Identify which cell holds the provided text, then report its (X, Y) central coordinate. 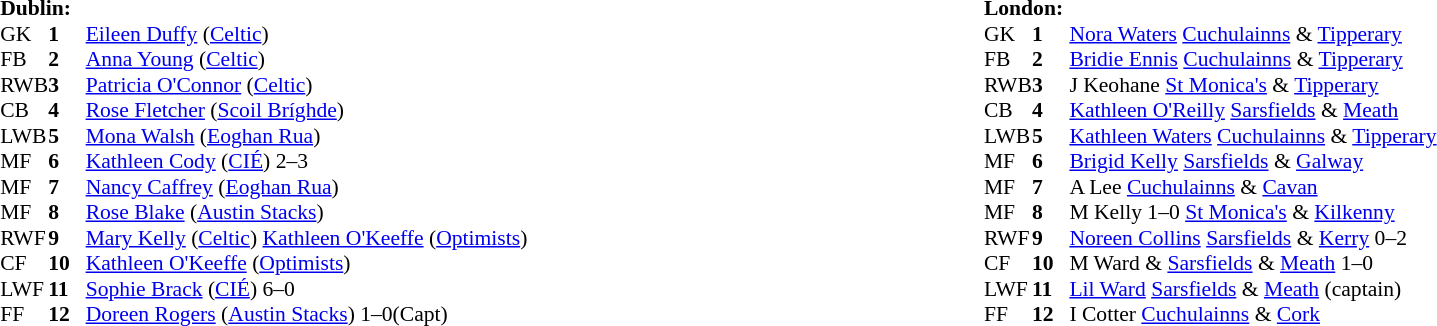
Rose Blake (Austin Stacks) (307, 213)
Nancy Caffrey (Eoghan Rua) (307, 187)
Kathleen O'Keeffe (Optimists) (307, 263)
Patricia O'Connor (Celtic) (307, 85)
M Ward & Sarsfields & Meath 1–0 (1252, 263)
Kathleen Waters Cuchulainns & Tipperary (1252, 136)
Mona Walsh (Eoghan Rua) (307, 136)
Lil Ward Sarsfields & Meath (captain) (1252, 289)
Anna Young (Celtic) (307, 59)
Sophie Brack (CIÉ) 6–0 (307, 289)
Noreen Collins Sarsfields & Kerry 0–2 (1252, 238)
M Kelly 1–0 St Monica's & Kilkenny (1252, 213)
Mary Kelly (Celtic) Kathleen O'Keeffe (Optimists) (307, 238)
Kathleen O'Reilly Sarsfields & Meath (1252, 111)
Eileen Duffy (Celtic) (307, 34)
A Lee Cuchulainns & Cavan (1252, 187)
Kathleen Cody (CIÉ) 2–3 (307, 161)
J Keohane St Monica's & Tipperary (1252, 85)
Nora Waters Cuchulainns & Tipperary (1252, 34)
Brigid Kelly Sarsfields & Galway (1252, 161)
Bridie Ennis Cuchulainns & Tipperary (1252, 59)
Rose Fletcher (Scoil Bríghde) (307, 111)
